Find where the given text appears and provide that cell's center as (x, y) coordinate. 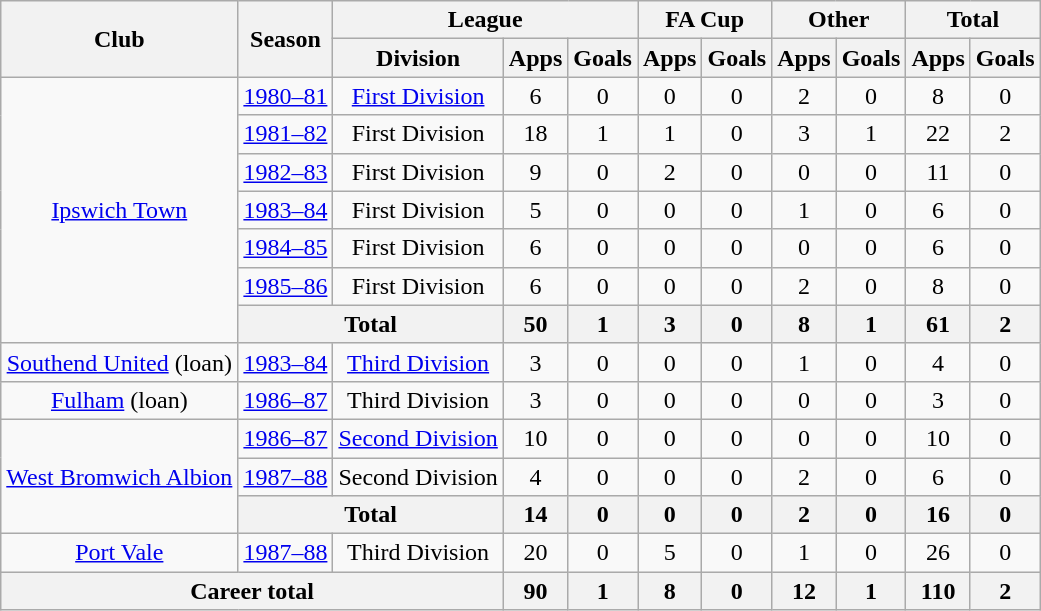
West Bromwich Albion (120, 476)
Other (839, 20)
Club (120, 39)
22 (938, 134)
1985–86 (286, 286)
90 (535, 591)
Division (418, 58)
1980–81 (286, 96)
Ipswich Town (120, 210)
1984–85 (286, 248)
Southend United (loan) (120, 362)
20 (535, 553)
12 (804, 591)
110 (938, 591)
18 (535, 134)
FA Cup (705, 20)
9 (535, 172)
Port Vale (120, 553)
26 (938, 553)
League (486, 20)
50 (535, 324)
16 (938, 515)
11 (938, 172)
61 (938, 324)
14 (535, 515)
1981–82 (286, 134)
Career total (252, 591)
Fulham (loan) (120, 400)
1982–83 (286, 172)
Season (286, 39)
